Search for the cell housing the specified text and yield its (x, y) center coordinate. 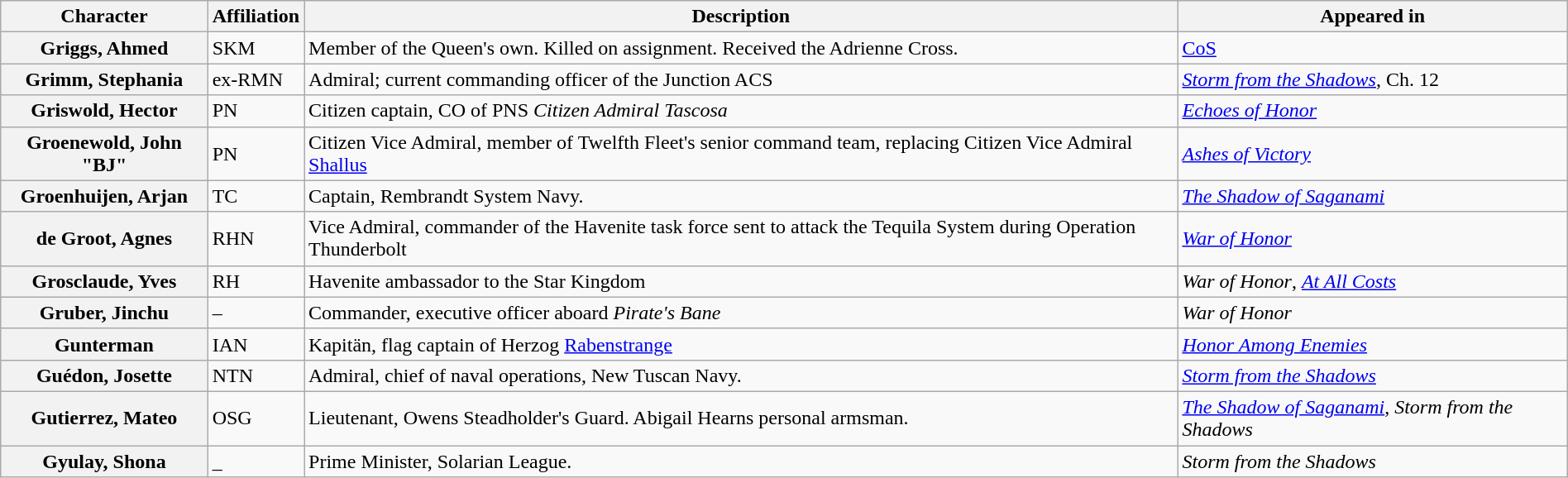
SKM (256, 48)
Admiral, chief of naval operations, New Tuscan Navy. (741, 375)
Grosclaude, Yves (104, 281)
Gutierrez, Mateo (104, 418)
Prime Minister, Solarian League. (741, 461)
Griggs, Ahmed (104, 48)
Ashes of Victory (1373, 154)
– (256, 313)
NTN (256, 375)
Grimm, Stephania (104, 79)
Captain, Rembrandt System Navy. (741, 196)
Honor Among Enemies (1373, 344)
Vice Admiral, commander of the Havenite task force sent to attack the Tequila System during Operation Thunderbolt (741, 238)
Guédon, Josette (104, 375)
The Shadow of Saganami, Storm from the Shadows (1373, 418)
Admiral; current commanding officer of the Junction ACS (741, 79)
Citizen Vice Admiral, member of Twelfth Fleet's senior command team, replacing Citizen Vice Admiral Shallus (741, 154)
Gunterman (104, 344)
RHN (256, 238)
IAN (256, 344)
Member of the Queen's own. Killed on assignment. Received the Adrienne Cross. (741, 48)
Gruber, Jinchu (104, 313)
Commander, executive officer aboard Pirate's Bane (741, 313)
Affiliation (256, 17)
de Groot, Agnes (104, 238)
Groenhuijen, Arjan (104, 196)
Havenite ambassador to the Star Kingdom (741, 281)
Citizen captain, CO of PNS Citizen Admiral Tascosa (741, 111)
Description (741, 17)
The Shadow of Saganami (1373, 196)
Gyulay, Shona (104, 461)
ex-RMN (256, 79)
RH (256, 281)
Griswold, Hector (104, 111)
Groenewold, John "BJ" (104, 154)
Character (104, 17)
CoS (1373, 48)
Echoes of Honor (1373, 111)
OSG (256, 418)
Appeared in (1373, 17)
Kapitän, flag captain of Herzog Rabenstrange (741, 344)
Storm from the Shadows, Ch. 12 (1373, 79)
War of Honor, At All Costs (1373, 281)
_ (256, 461)
TC (256, 196)
Lieutenant, Owens Steadholder's Guard. Abigail Hearns personal armsman. (741, 418)
